Pinpoint the cell where the given text exists, returning its (x, y) midpoint coordinate. 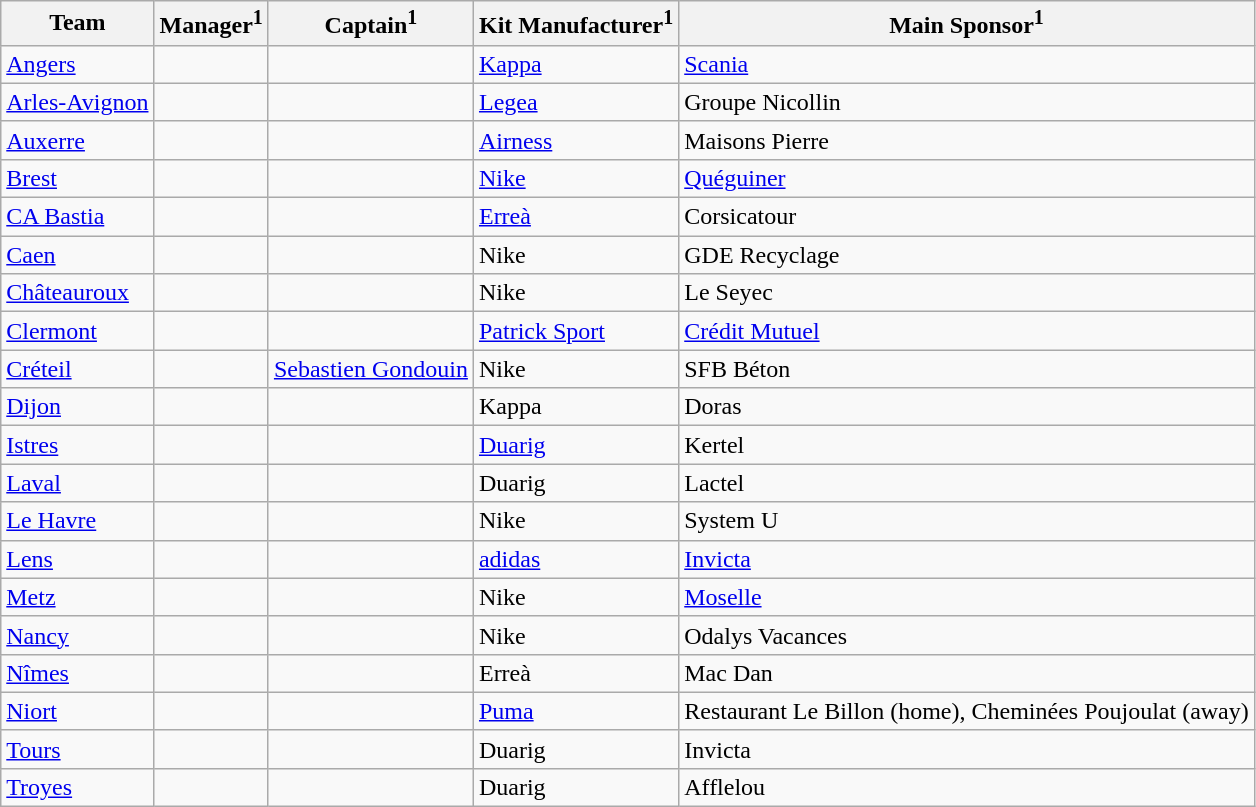
Scania (967, 64)
Main Sponsor1 (967, 24)
Angers (78, 64)
Clermont (78, 331)
Moselle (967, 597)
Maisons Pierre (967, 140)
System U (967, 521)
Patrick Sport (576, 331)
Quéguiner (967, 178)
Mac Dan (967, 673)
Caen (78, 255)
Niort (78, 711)
Istres (78, 445)
Nancy (78, 635)
Kertel (967, 445)
Auxerre (78, 140)
Manager1 (211, 24)
adidas (576, 559)
Lens (78, 559)
Sebastien Gondouin (370, 369)
Tours (78, 749)
Puma (576, 711)
Troyes (78, 787)
Nîmes (78, 673)
Crédit Mutuel (967, 331)
Lactel (967, 483)
Restaurant Le Billon (home), Cheminées Poujoulat (away) (967, 711)
SFB Béton (967, 369)
Groupe Nicollin (967, 102)
Le Seyec (967, 293)
Metz (78, 597)
Dijon (78, 407)
CA Bastia (78, 217)
Captain1 (370, 24)
Afflelou (967, 787)
Créteil (78, 369)
Châteauroux (78, 293)
Legea (576, 102)
Arles-Avignon (78, 102)
Team (78, 24)
Airness (576, 140)
Corsicatour (967, 217)
Odalys Vacances (967, 635)
Kit Manufacturer1 (576, 24)
Laval (78, 483)
Le Havre (78, 521)
GDE Recyclage (967, 255)
Brest (78, 178)
Doras (967, 407)
